Provide the [X, Y] coordinate of the cell's center where the given text is located.  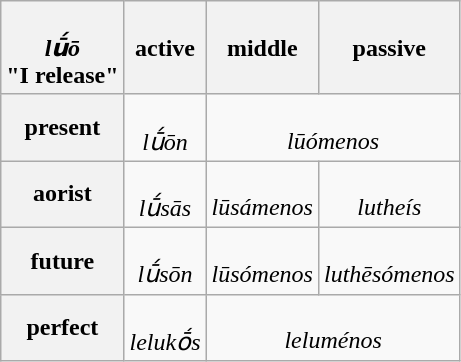
lelukṓs [165, 328]
lutheís [389, 194]
future [62, 260]
perfect [62, 328]
lūómenos [333, 128]
aorist [62, 194]
middle [262, 48]
lū́ō"I release" [62, 48]
passive [389, 48]
lūsámenos [262, 194]
lū́sōn [165, 260]
lū́sās [165, 194]
luthēsómenos [389, 260]
lūsómenos [262, 260]
leluménos [333, 328]
active [165, 48]
lū́ōn [165, 128]
present [62, 128]
